From the cell containing the given text, extract its center point as [x, y] coordinate. 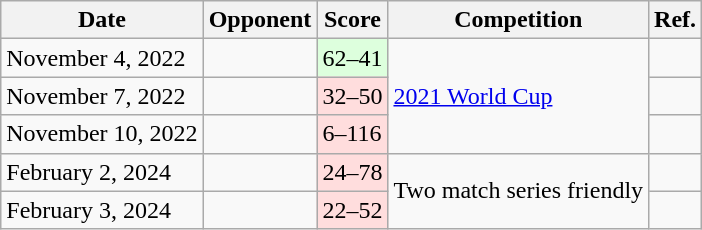
February 2, 2024 [102, 172]
February 3, 2024 [102, 210]
2021 World Cup [518, 96]
22–52 [352, 210]
November 7, 2022 [102, 96]
Score [352, 20]
24–78 [352, 172]
November 10, 2022 [102, 134]
Two match series friendly [518, 191]
62–41 [352, 58]
November 4, 2022 [102, 58]
Date [102, 20]
6–116 [352, 134]
Opponent [260, 20]
32–50 [352, 96]
Competition [518, 20]
Ref. [676, 20]
